Detect which cell encompasses the target text, then output its [x, y] center coordinate. 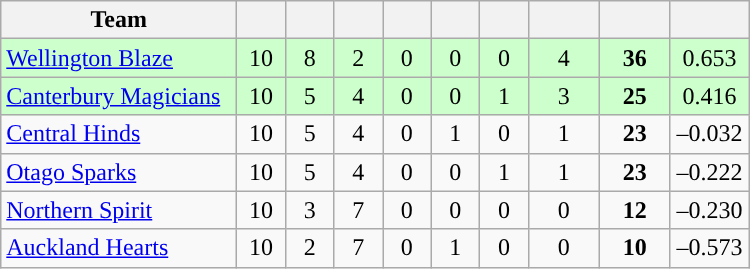
–0.573 [710, 248]
12 [634, 210]
Auckland Hearts [119, 248]
36 [634, 58]
–0.032 [710, 134]
Otago Sparks [119, 172]
8 [310, 58]
Canterbury Magicians [119, 96]
–0.222 [710, 172]
Team [119, 20]
25 [634, 96]
Wellington Blaze [119, 58]
–0.230 [710, 210]
0.653 [710, 58]
Northern Spirit [119, 210]
Central Hinds [119, 134]
0.416 [710, 96]
